From the cell containing the given text, extract its center point as [x, y] coordinate. 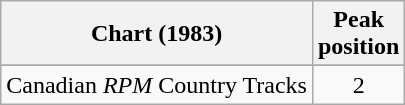
Peakposition [358, 34]
2 [358, 85]
Canadian RPM Country Tracks [157, 85]
Chart (1983) [157, 34]
